Locate the cell with the specified text and output its [X, Y] center coordinate. 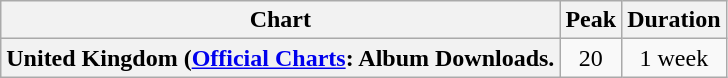
1 week [674, 58]
Duration [674, 20]
20 [591, 58]
United Kingdom (Official Charts: Album Downloads. [280, 58]
Peak [591, 20]
Chart [280, 20]
